Find where the given text appears and provide that cell's center as [X, Y] coordinate. 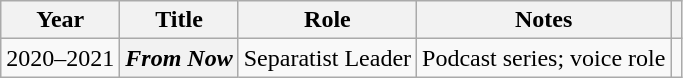
Podcast series; voice role [544, 58]
Role [327, 20]
Notes [544, 20]
From Now [179, 58]
Separatist Leader [327, 58]
Title [179, 20]
Year [60, 20]
2020–2021 [60, 58]
